Detect which cell encompasses the target text, then output its [X, Y] center coordinate. 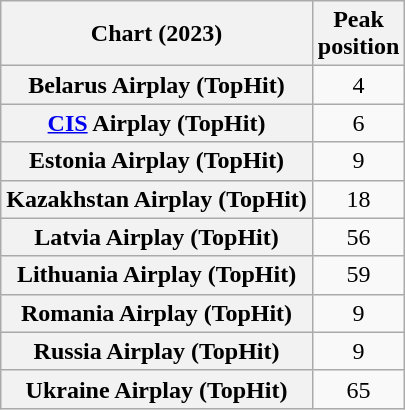
Belarus Airplay (TopHit) [157, 85]
CIS Airplay (TopHit) [157, 123]
Latvia Airplay (TopHit) [157, 237]
Chart (2023) [157, 34]
Romania Airplay (TopHit) [157, 313]
Ukraine Airplay (TopHit) [157, 389]
Russia Airplay (TopHit) [157, 351]
Peakposition [358, 34]
56 [358, 237]
Lithuania Airplay (TopHit) [157, 275]
6 [358, 123]
65 [358, 389]
59 [358, 275]
18 [358, 199]
4 [358, 85]
Kazakhstan Airplay (TopHit) [157, 199]
Estonia Airplay (TopHit) [157, 161]
